Find where the given text appears and provide that cell's center as [X, Y] coordinate. 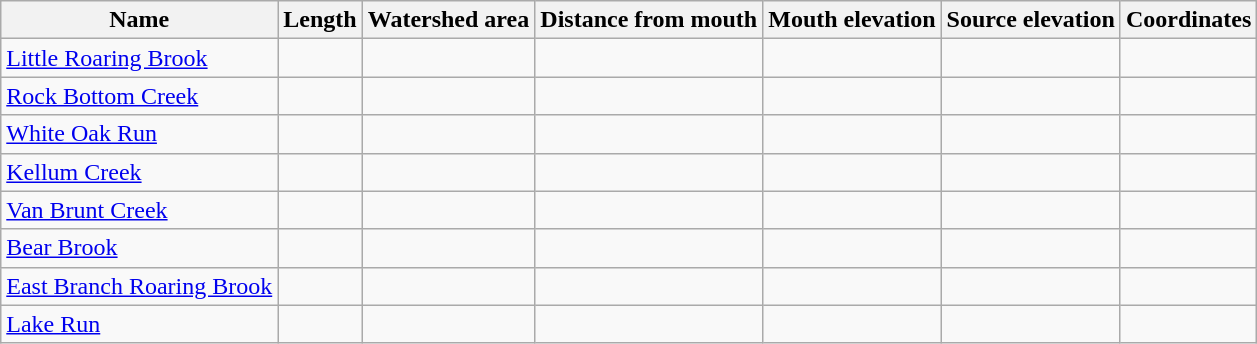
Mouth elevation [852, 20]
Length [320, 20]
Lake Run [140, 324]
Rock Bottom Creek [140, 96]
Source elevation [1030, 20]
Coordinates [1188, 20]
Name [140, 20]
Watershed area [448, 20]
White Oak Run [140, 134]
Bear Brook [140, 248]
East Branch Roaring Brook [140, 286]
Kellum Creek [140, 172]
Van Brunt Creek [140, 210]
Little Roaring Brook [140, 58]
Distance from mouth [649, 20]
